Search for the cell housing the specified text and yield its [X, Y] center coordinate. 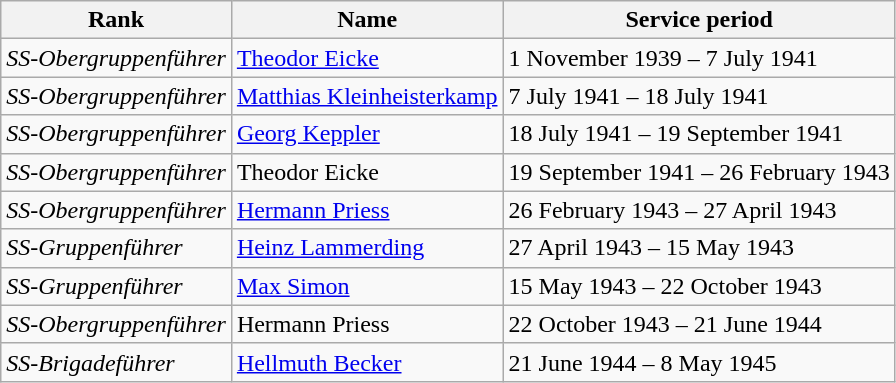
18 July 1941 – 19 September 1941 [699, 134]
Rank [116, 20]
Georg Keppler [367, 134]
Matthias Kleinheisterkamp [367, 96]
22 October 1943 – 21 June 1944 [699, 324]
Name [367, 20]
1 November 1939 – 7 July 1941 [699, 58]
Max Simon [367, 286]
SS-Brigadeführer [116, 362]
15 May 1943 – 22 October 1943 [699, 286]
21 June 1944 – 8 May 1945 [699, 362]
19 September 1941 – 26 February 1943 [699, 172]
Service period [699, 20]
7 July 1941 – 18 July 1941 [699, 96]
Heinz Lammerding [367, 248]
27 April 1943 – 15 May 1943 [699, 248]
Hellmuth Becker [367, 362]
26 February 1943 – 27 April 1943 [699, 210]
